Pinpoint the cell where the given text exists, returning its (x, y) midpoint coordinate. 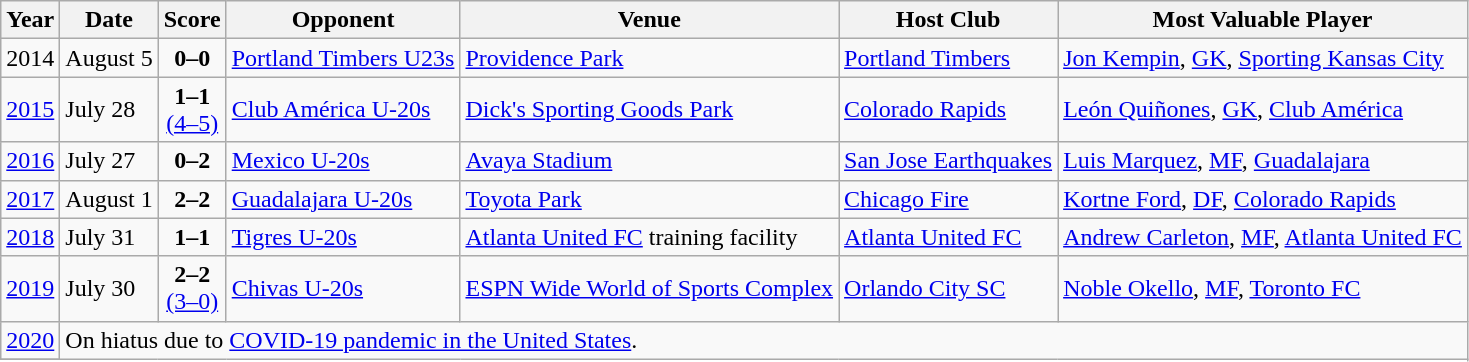
1–1(4–5) (192, 110)
Venue (650, 20)
On hiatus due to COVID-19 pandemic in the United States. (764, 340)
Andrew Carleton, MF, Atlanta United FC (1263, 237)
August 1 (109, 199)
July 28 (109, 110)
0–2 (192, 161)
Noble Okello, MF, Toronto FC (1263, 288)
Score (192, 20)
Luis Marquez, MF, Guadalajara (1263, 161)
August 5 (109, 58)
Portland Timbers (948, 58)
Orlando City SC (948, 288)
Jon Kempin, GK, Sporting Kansas City (1263, 58)
Chivas U-20s (343, 288)
July 31 (109, 237)
Most Valuable Player (1263, 20)
2016 (30, 161)
Host Club (948, 20)
Chicago Fire (948, 199)
2017 (30, 199)
Mexico U-20s (343, 161)
Colorado Rapids (948, 110)
Tigres U-20s (343, 237)
1–1 (192, 237)
Club América U-20s (343, 110)
July 30 (109, 288)
Dick's Sporting Goods Park (650, 110)
Opponent (343, 20)
Portland Timbers U23s (343, 58)
0–0 (192, 58)
July 27 (109, 161)
San Jose Earthquakes (948, 161)
Kortne Ford, DF, Colorado Rapids (1263, 199)
2014 (30, 58)
Guadalajara U-20s (343, 199)
Avaya Stadium (650, 161)
Date (109, 20)
Atlanta United FC training facility (650, 237)
Toyota Park (650, 199)
2–2 (192, 199)
2020 (30, 340)
2–2(3–0) (192, 288)
2019 (30, 288)
2018 (30, 237)
Providence Park (650, 58)
ESPN Wide World of Sports Complex (650, 288)
2015 (30, 110)
León Quiñones, GK, Club América (1263, 110)
Year (30, 20)
Atlanta United FC (948, 237)
